Return (x, y) of the center of cell containing provided text 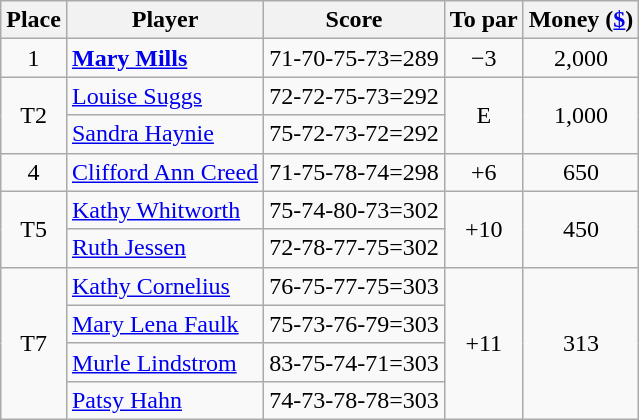
Sandra Haynie (164, 134)
+6 (484, 172)
650 (581, 172)
71-75-78-74=298 (354, 172)
4 (34, 172)
75-74-80-73=302 (354, 210)
83-75-74-71=303 (354, 362)
+11 (484, 343)
E (484, 115)
T7 (34, 343)
Kathy Whitworth (164, 210)
Patsy Hahn (164, 400)
74-73-78-78=303 (354, 400)
+10 (484, 229)
Ruth Jessen (164, 248)
T2 (34, 115)
Kathy Cornelius (164, 286)
2,000 (581, 58)
Louise Suggs (164, 96)
72-72-75-73=292 (354, 96)
450 (581, 229)
1,000 (581, 115)
76-75-77-75=303 (354, 286)
Mary Lena Faulk (164, 324)
Score (354, 20)
Murle Lindstrom (164, 362)
Player (164, 20)
71-70-75-73=289 (354, 58)
Money ($) (581, 20)
To par (484, 20)
1 (34, 58)
75-73-76-79=303 (354, 324)
72-78-77-75=302 (354, 248)
T5 (34, 229)
313 (581, 343)
−3 (484, 58)
Clifford Ann Creed (164, 172)
75-72-73-72=292 (354, 134)
Place (34, 20)
Mary Mills (164, 58)
